Find where the given text appears and provide that cell's center as [x, y] coordinate. 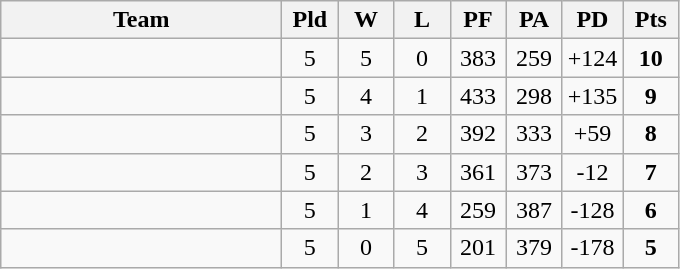
+59 [592, 134]
8 [651, 134]
379 [534, 248]
-128 [592, 210]
PF [478, 20]
W [366, 20]
PA [534, 20]
392 [478, 134]
298 [534, 96]
Team [142, 20]
383 [478, 58]
-178 [592, 248]
L [422, 20]
Pts [651, 20]
387 [534, 210]
7 [651, 172]
333 [534, 134]
433 [478, 96]
9 [651, 96]
10 [651, 58]
+124 [592, 58]
Pld [310, 20]
373 [534, 172]
+135 [592, 96]
PD [592, 20]
201 [478, 248]
6 [651, 210]
361 [478, 172]
-12 [592, 172]
